Pinpoint the cell where the given text exists, returning its (X, Y) midpoint coordinate. 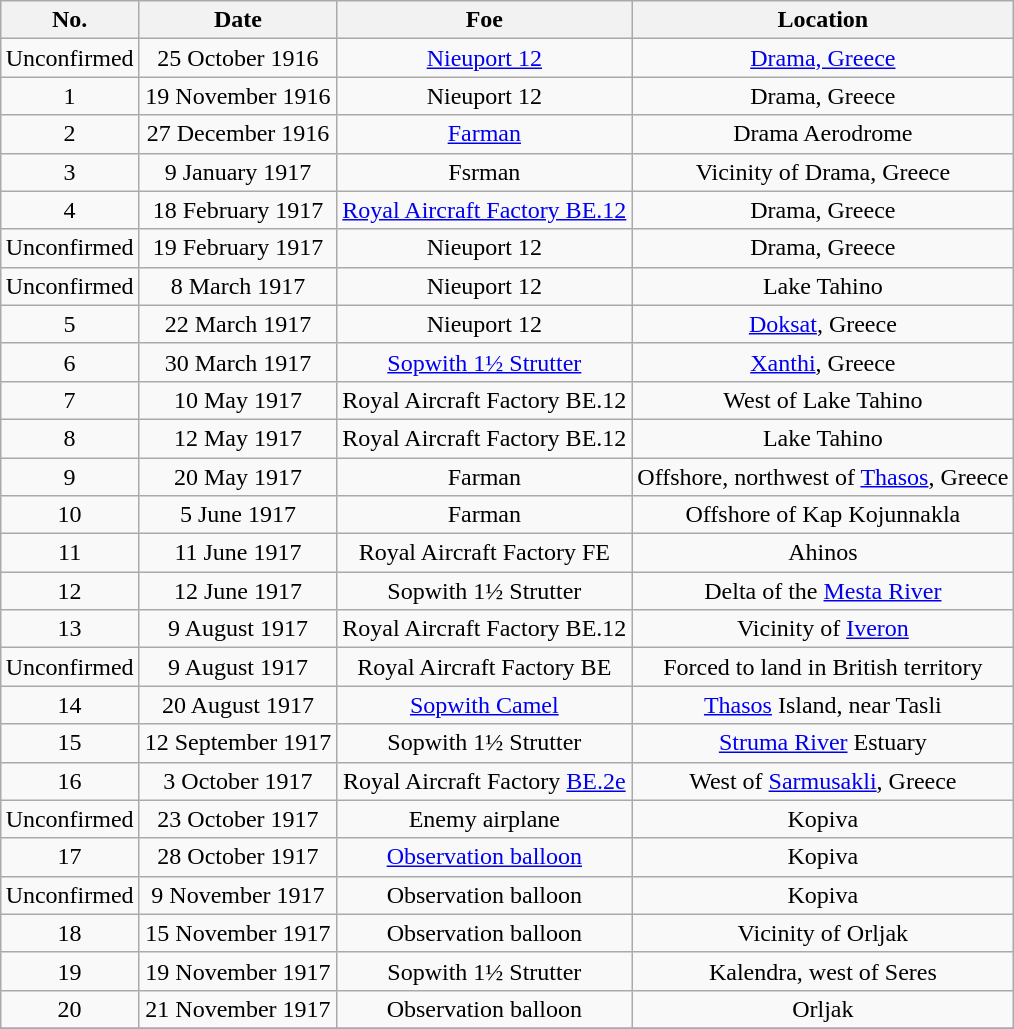
6 (70, 362)
15 November 1917 (238, 933)
20 (70, 1009)
20 August 1917 (238, 705)
22 March 1917 (238, 324)
28 October 1917 (238, 857)
8 March 1917 (238, 286)
30 March 1917 (238, 362)
18 February 1917 (238, 210)
10 May 1917 (238, 400)
Vicinity of Orljak (823, 933)
Date (238, 20)
12 September 1917 (238, 743)
19 (70, 971)
11 June 1917 (238, 553)
Vicinity of Iveron (823, 629)
14 (70, 705)
West of Lake Tahino (823, 400)
9 November 1917 (238, 895)
Foe (484, 20)
Delta of the Mesta River (823, 591)
9 (70, 477)
10 (70, 515)
4 (70, 210)
23 October 1917 (238, 819)
8 (70, 438)
25 October 1916 (238, 58)
Fsrman (484, 172)
No. (70, 20)
21 November 1917 (238, 1009)
1 (70, 96)
5 (70, 324)
7 (70, 400)
Offshore, northwest of Thasos, Greece (823, 477)
Drama Aerodrome (823, 134)
Sopwith Camel (484, 705)
Offshore of Kap Kojunnakla (823, 515)
20 May 1917 (238, 477)
16 (70, 781)
Royal Aircraft Factory FE (484, 553)
15 (70, 743)
9 January 1917 (238, 172)
Forced to land in British territory (823, 667)
Orljak (823, 1009)
Vicinity of Drama, Greece (823, 172)
12 June 1917 (238, 591)
19 November 1916 (238, 96)
5 June 1917 (238, 515)
3 (70, 172)
Enemy airplane (484, 819)
Royal Aircraft Factory BE.2e (484, 781)
27 December 1916 (238, 134)
Location (823, 20)
12 (70, 591)
11 (70, 553)
17 (70, 857)
Ahinos (823, 553)
19 November 1917 (238, 971)
2 (70, 134)
13 (70, 629)
Xanthi, Greece (823, 362)
West of Sarmusakli, Greece (823, 781)
Kalendra, west of Seres (823, 971)
Thasos Island, near Tasli (823, 705)
18 (70, 933)
Doksat, Greece (823, 324)
19 February 1917 (238, 248)
Royal Aircraft Factory BE (484, 667)
3 October 1917 (238, 781)
12 May 1917 (238, 438)
Struma River Estuary (823, 743)
